Output the (x, y) coordinate of the center of the cell containing the given text.  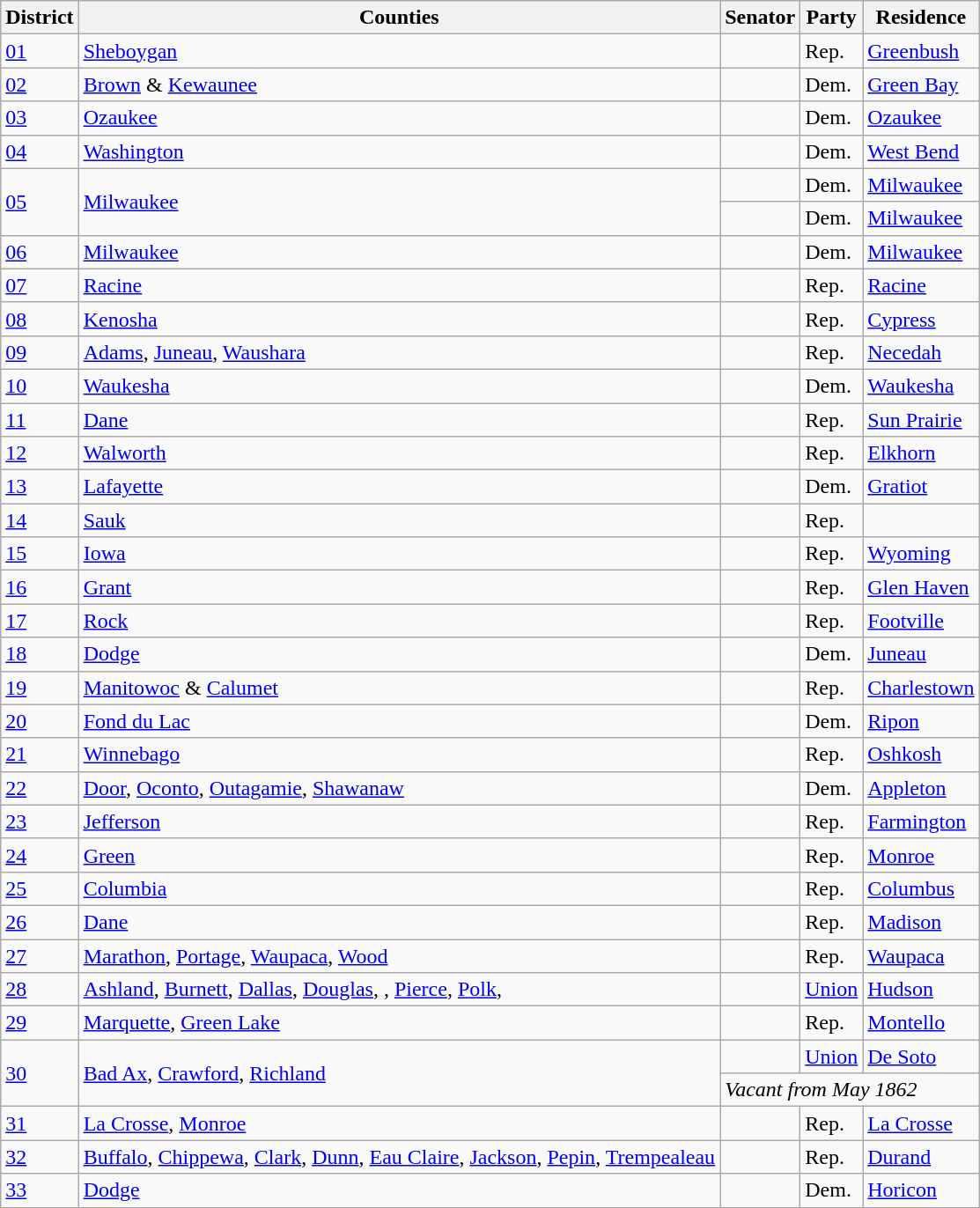
18 (40, 654)
31 (40, 1123)
Farmington (921, 821)
28 (40, 990)
West Bend (921, 151)
16 (40, 587)
Marquette, Green Lake (400, 1023)
Sauk (400, 520)
Manitowoc & Calumet (400, 688)
Iowa (400, 554)
15 (40, 554)
Sun Prairie (921, 420)
Horicon (921, 1190)
Marathon, Portage, Waupaca, Wood (400, 955)
29 (40, 1023)
Ripon (921, 721)
04 (40, 151)
27 (40, 955)
Glen Haven (921, 587)
Vacant from May 1862 (850, 1090)
Party (831, 18)
Necedah (921, 352)
09 (40, 352)
Walworth (400, 453)
Monroe (921, 855)
District (40, 18)
Washington (400, 151)
14 (40, 520)
Lafayette (400, 487)
Hudson (921, 990)
Green (400, 855)
07 (40, 285)
Brown & Kewaunee (400, 85)
Green Bay (921, 85)
Bad Ax, Crawford, Richland (400, 1073)
23 (40, 821)
Montello (921, 1023)
Waupaca (921, 955)
Columbia (400, 888)
Wyoming (921, 554)
01 (40, 51)
33 (40, 1190)
Jefferson (400, 821)
32 (40, 1157)
Buffalo, Chippewa, Clark, Dunn, Eau Claire, Jackson, Pepin, Trempealeau (400, 1157)
Kenosha (400, 319)
Senator (761, 18)
Adams, Juneau, Waushara (400, 352)
25 (40, 888)
Juneau (921, 654)
Fond du Lac (400, 721)
11 (40, 420)
La Crosse, Monroe (400, 1123)
17 (40, 621)
Residence (921, 18)
10 (40, 386)
22 (40, 788)
Ashland, Burnett, Dallas, Douglas, , Pierce, Polk, (400, 990)
30 (40, 1073)
03 (40, 118)
Rock (400, 621)
Counties (400, 18)
20 (40, 721)
Footville (921, 621)
06 (40, 252)
Gratiot (921, 487)
Winnebago (400, 755)
Charlestown (921, 688)
Greenbush (921, 51)
12 (40, 453)
Appleton (921, 788)
05 (40, 202)
Madison (921, 922)
24 (40, 855)
08 (40, 319)
Door, Oconto, Outagamie, Shawanaw (400, 788)
26 (40, 922)
13 (40, 487)
Elkhorn (921, 453)
19 (40, 688)
Durand (921, 1157)
Cypress (921, 319)
La Crosse (921, 1123)
Grant (400, 587)
Oshkosh (921, 755)
21 (40, 755)
Sheboygan (400, 51)
De Soto (921, 1057)
Columbus (921, 888)
02 (40, 85)
